Return (X, Y) of the center of cell containing provided text 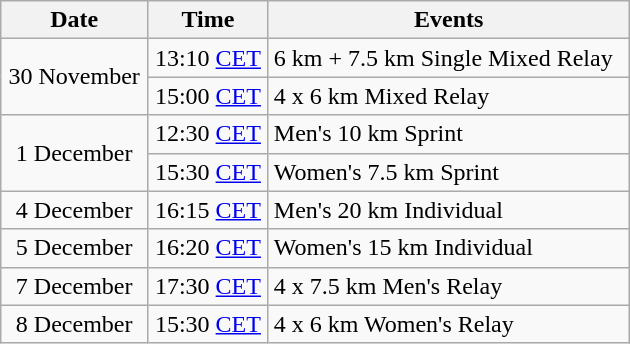
16:20 CET (208, 248)
4 December (74, 210)
12:30 CET (208, 134)
Men's 10 km Sprint (448, 134)
15:00 CET (208, 96)
Date (74, 20)
Events (448, 20)
Men's 20 km Individual (448, 210)
1 December (74, 153)
30 November (74, 77)
16:15 CET (208, 210)
Women's 15 km Individual (448, 248)
8 December (74, 324)
Women's 7.5 km Sprint (448, 172)
5 December (74, 248)
13:10 CET (208, 58)
Time (208, 20)
7 December (74, 286)
4 x 6 km Women's Relay (448, 324)
4 x 6 km Mixed Relay (448, 96)
17:30 CET (208, 286)
4 x 7.5 km Men's Relay (448, 286)
6 km + 7.5 km Single Mixed Relay (448, 58)
